Output the (X, Y) coordinate of the center of the cell containing the given text.  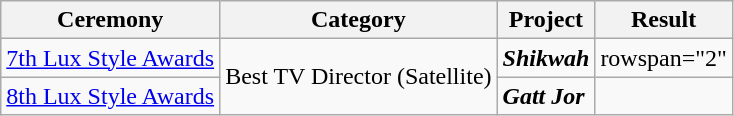
Ceremony (110, 20)
rowspan="2" (664, 58)
Project (546, 20)
Category (358, 20)
Result (664, 20)
Best TV Director (Satellite) (358, 77)
7th Lux Style Awards (110, 58)
Shikwah (546, 58)
8th Lux Style Awards (110, 96)
Gatt Jor (546, 96)
